Return [X, Y] of the center of cell containing provided text 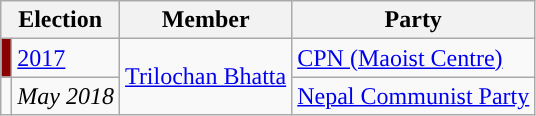
Party [414, 20]
May 2018 [66, 96]
Nepal Communist Party [414, 96]
2017 [66, 58]
Election [60, 20]
CPN (Maoist Centre) [414, 58]
Member [206, 20]
Trilochan Bhatta [206, 77]
